Capture the cell that displays the provided text and extract its [X, Y] central coordinate. 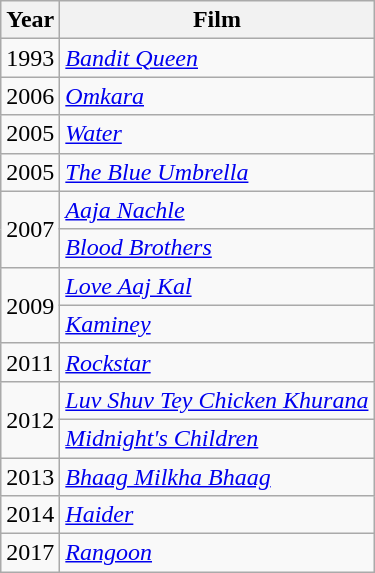
2017 [30, 553]
Blood Brothers [217, 248]
2012 [30, 419]
Love Aaj Kal [217, 286]
Rockstar [217, 362]
Rangoon [217, 553]
2006 [30, 96]
Haider [217, 515]
Aaja Nachle [217, 210]
Kaminey [217, 324]
1993 [30, 58]
2009 [30, 305]
Bandit Queen [217, 58]
2011 [30, 362]
Midnight's Children [217, 438]
2007 [30, 229]
Omkara [217, 96]
The Blue Umbrella [217, 172]
2014 [30, 515]
Film [217, 20]
Luv Shuv Tey Chicken Khurana [217, 400]
2013 [30, 477]
Year [30, 20]
Bhaag Milkha Bhaag [217, 477]
Water [217, 134]
